From the cell containing the given text, extract its center point as [x, y] coordinate. 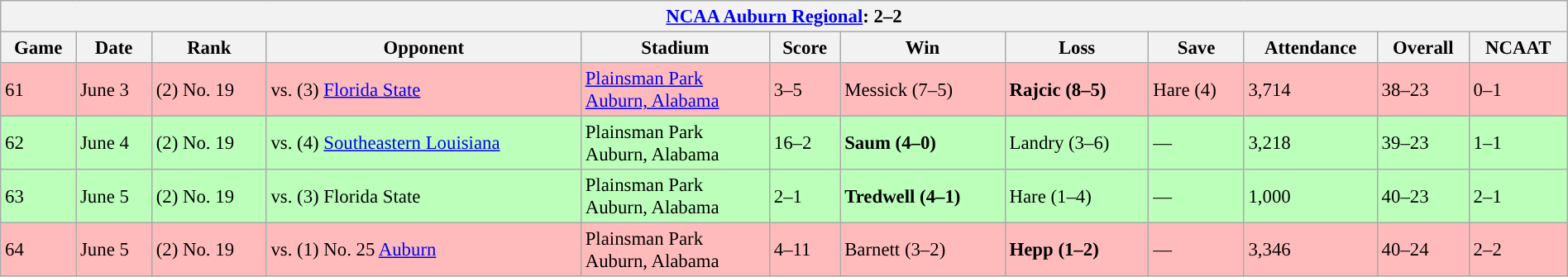
Rajcic (8–5) [1077, 89]
vs. (1) No. 25 Auburn [423, 250]
Save [1196, 47]
Win [923, 47]
Stadium [675, 47]
Hare (4) [1196, 89]
1,000 [1310, 197]
Overall [1422, 47]
62 [38, 144]
4–11 [804, 250]
3,714 [1310, 89]
Landry (3–6) [1077, 144]
1–1 [1518, 144]
3–5 [804, 89]
40–24 [1422, 250]
Barnett (3–2) [923, 250]
Saum (4–0) [923, 144]
Messick (7–5) [923, 89]
Date [114, 47]
June 4 [114, 144]
Game [38, 47]
Loss [1077, 47]
Hare (1–4) [1077, 197]
63 [38, 197]
64 [38, 250]
40–23 [1422, 197]
39–23 [1422, 144]
Opponent [423, 47]
2–2 [1518, 250]
Score [804, 47]
3,346 [1310, 250]
NCAAT [1518, 47]
Hepp (1–2) [1077, 250]
Attendance [1310, 47]
vs. (4) Southeastern Louisiana [423, 144]
0–1 [1518, 89]
NCAA Auburn Regional: 2–2 [784, 17]
Tredwell (4–1) [923, 197]
Rank [208, 47]
June 3 [114, 89]
3,218 [1310, 144]
38–23 [1422, 89]
61 [38, 89]
16–2 [804, 144]
